Capture the cell that displays the provided text and extract its [X, Y] central coordinate. 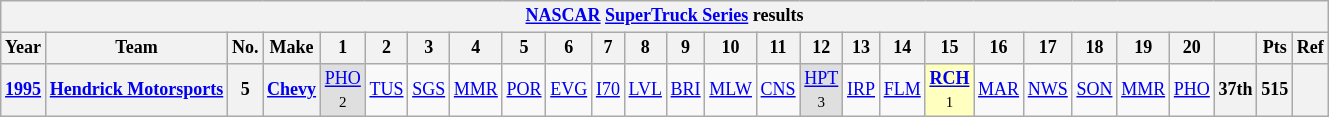
13 [862, 48]
Year [24, 48]
15 [950, 48]
MAR [999, 90]
IRP [862, 90]
14 [902, 48]
18 [1094, 48]
8 [645, 48]
11 [778, 48]
2 [386, 48]
FLM [902, 90]
RCH1 [950, 90]
Ref [1311, 48]
POR [524, 90]
4 [476, 48]
37th [1236, 90]
Make [292, 48]
1 [342, 48]
TUS [386, 90]
Hendrick Motorsports [136, 90]
NASCAR SuperTruck Series results [664, 16]
Team [136, 48]
BRI [686, 90]
17 [1048, 48]
7 [608, 48]
No. [246, 48]
EVG [569, 90]
CNS [778, 90]
16 [999, 48]
MLW [730, 90]
Pts [1275, 48]
HPT3 [822, 90]
3 [429, 48]
20 [1192, 48]
SGS [429, 90]
515 [1275, 90]
1995 [24, 90]
PHO2 [342, 90]
NWS [1048, 90]
Chevy [292, 90]
PHO [1192, 90]
I70 [608, 90]
LVL [645, 90]
SON [1094, 90]
6 [569, 48]
10 [730, 48]
9 [686, 48]
19 [1144, 48]
12 [822, 48]
